Pinpoint the cell where the given text exists, returning its [x, y] midpoint coordinate. 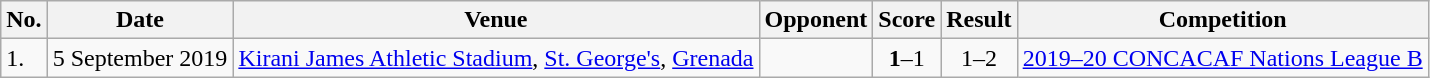
5 September 2019 [140, 58]
Kirani James Athletic Stadium, St. George's, Grenada [496, 58]
1–2 [979, 58]
Opponent [816, 20]
Date [140, 20]
Result [979, 20]
1–1 [907, 58]
2019–20 CONCACAF Nations League B [1222, 58]
Score [907, 20]
Venue [496, 20]
No. [24, 20]
1. [24, 58]
Competition [1222, 20]
